Search for the cell housing the specified text and yield its (x, y) center coordinate. 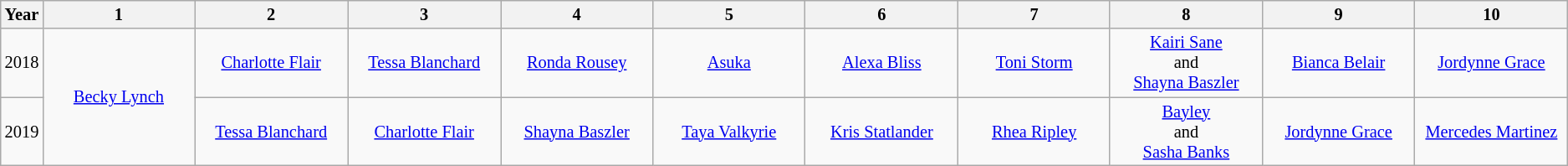
Toni Storm (1034, 63)
1 (119, 14)
2019 (22, 132)
Ronda Rousey (577, 63)
Year (22, 14)
2 (271, 14)
4 (577, 14)
Alexa Bliss (881, 63)
2018 (22, 63)
BayleyandSasha Banks (1186, 132)
10 (1492, 14)
Mercedes Martinez (1492, 132)
Shayna Baszler (577, 132)
Rhea Ripley (1034, 132)
Kris Statlander (881, 132)
3 (425, 14)
6 (881, 14)
7 (1034, 14)
Becky Lynch (119, 97)
Kairi SaneandShayna Baszler (1186, 63)
Taya Valkyrie (729, 132)
Asuka (729, 63)
8 (1186, 14)
9 (1338, 14)
Bianca Belair (1338, 63)
5 (729, 14)
